Locate the cell with the specified text and output its [X, Y] center coordinate. 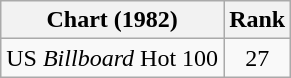
Rank [258, 20]
Chart (1982) [112, 20]
US Billboard Hot 100 [112, 58]
27 [258, 58]
